Return the (X, Y) coordinate for the center point of the cell that contains the specified text.  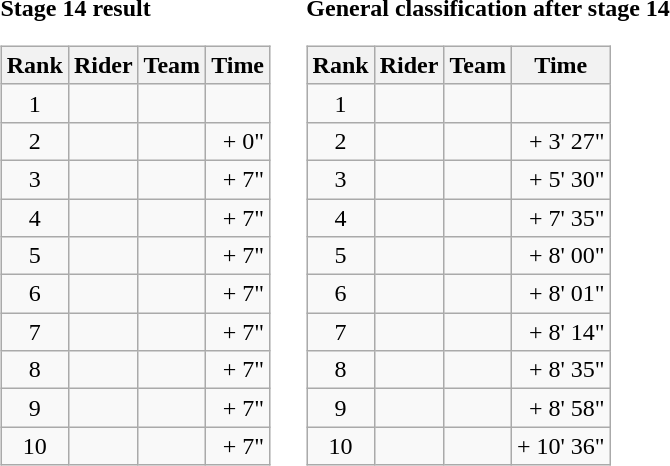
+ 10' 36" (560, 446)
+ 8' 14" (560, 332)
+ 8' 00" (560, 256)
+ 8' 35" (560, 370)
+ 7' 35" (560, 217)
+ 0" (238, 141)
+ 8' 01" (560, 294)
+ 8' 58" (560, 408)
+ 5' 30" (560, 179)
+ 3' 27" (560, 141)
